Determine the (x, y) coordinate at the center of the cell enclosing the given text.  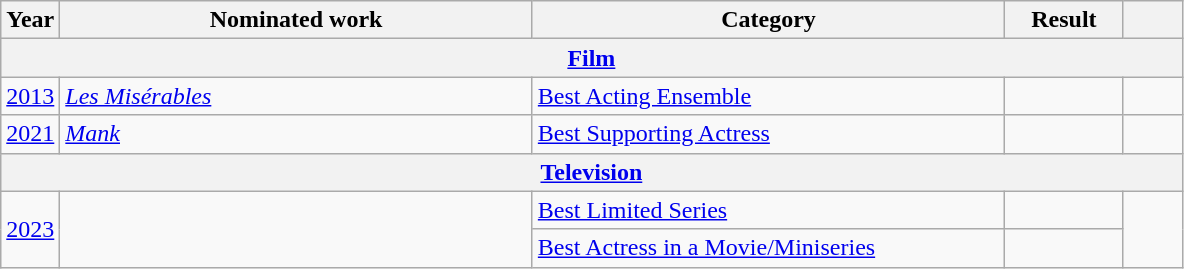
2021 (30, 134)
2023 (30, 229)
Les Misérables (296, 96)
Year (30, 20)
Mank (296, 134)
Television (592, 172)
Best Limited Series (768, 210)
Best Acting Ensemble (768, 96)
Best Actress in a Movie/Miniseries (768, 248)
Best Supporting Actress (768, 134)
Category (768, 20)
Nominated work (296, 20)
2013 (30, 96)
Result (1064, 20)
Film (592, 58)
